Return the [x, y] coordinate for the center point of the cell that contains the specified text.  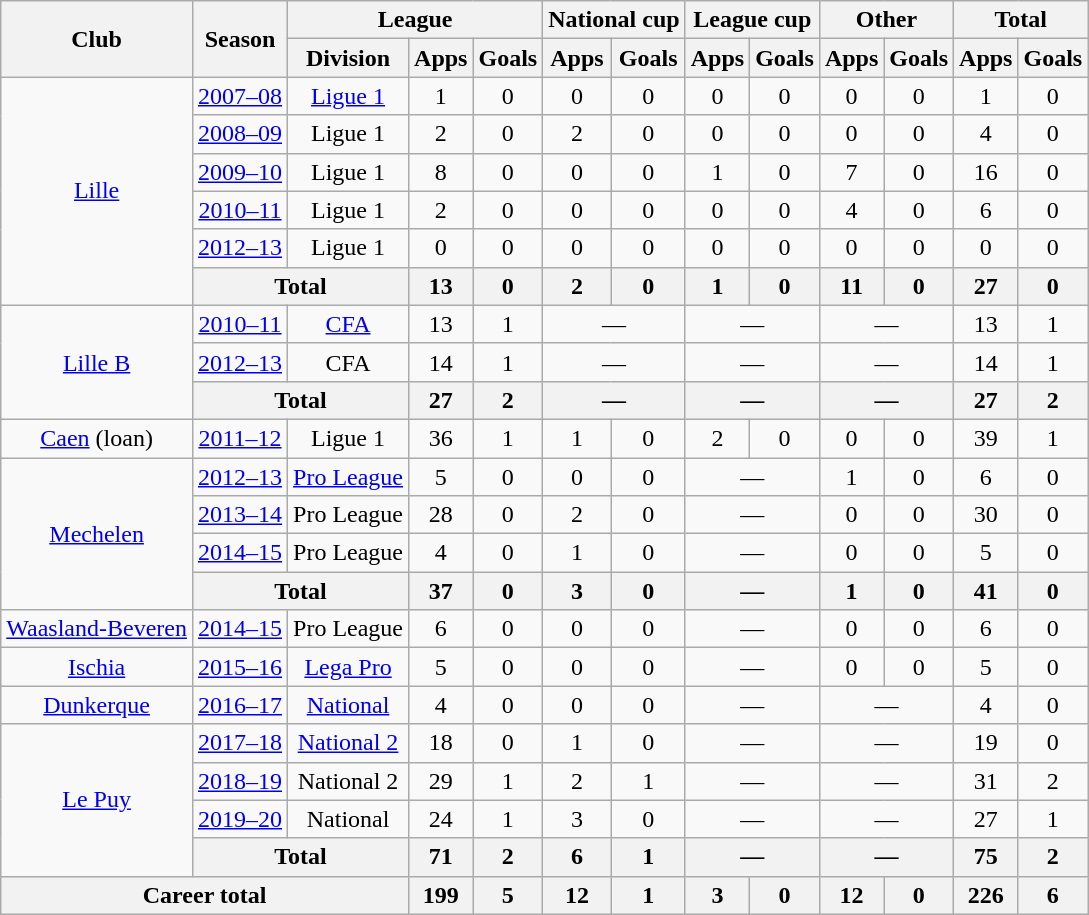
29 [441, 781]
Mechelen [97, 534]
16 [986, 172]
71 [441, 857]
75 [986, 857]
30 [986, 515]
31 [986, 781]
Career total [205, 895]
2017–18 [240, 743]
Ischia [97, 667]
2013–14 [240, 515]
League cup [752, 20]
2011–12 [240, 438]
2018–19 [240, 781]
226 [986, 895]
28 [441, 515]
Waasland-Beveren [97, 629]
Lille B [97, 362]
8 [441, 172]
Caen (loan) [97, 438]
24 [441, 819]
Le Puy [97, 800]
2007–08 [240, 96]
2008–09 [240, 134]
National cup [614, 20]
League [416, 20]
Club [97, 39]
Lega Pro [348, 667]
11 [851, 286]
2019–20 [240, 819]
41 [986, 591]
2016–17 [240, 705]
18 [441, 743]
Dunkerque [97, 705]
36 [441, 438]
37 [441, 591]
Division [348, 58]
7 [851, 172]
Other [886, 20]
19 [986, 743]
199 [441, 895]
2009–10 [240, 172]
2015–16 [240, 667]
39 [986, 438]
Season [240, 39]
Lille [97, 191]
